Provide the (x, y) coordinate of the cell's center where the given text is located.  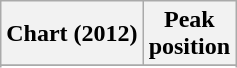
Peakposition (189, 34)
Chart (2012) (72, 34)
